Extract the (X, Y) coordinate from the center of the cell holding the provided text.  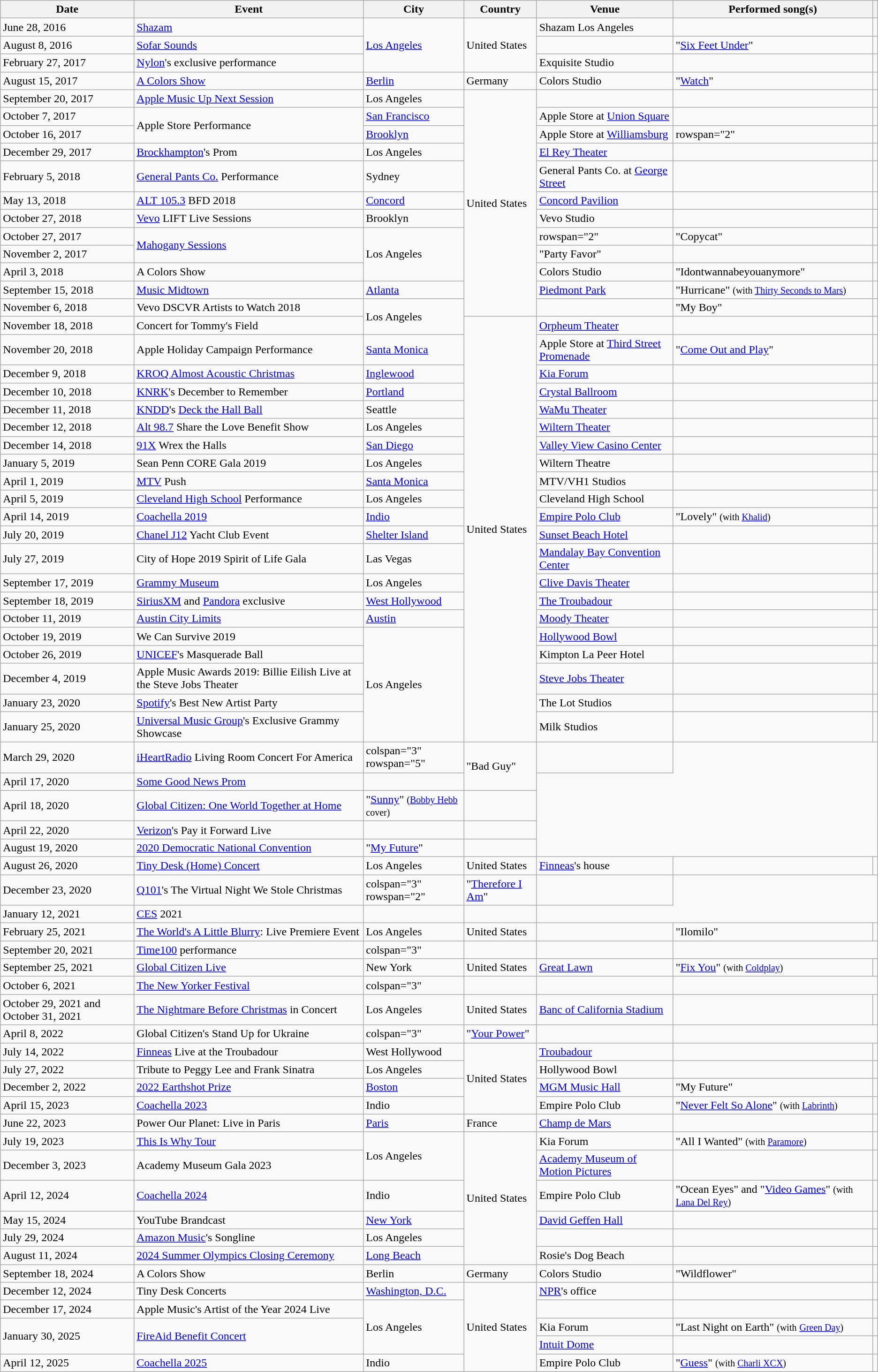
Atlanta (414, 290)
"Six Feet Under" (773, 45)
April 22, 2020 (68, 830)
France (500, 1123)
KROQ Almost Acoustic Christmas (249, 374)
Seattle (414, 409)
Academy Museum Gala 2023 (249, 1165)
September 25, 2021 (68, 968)
SiriusXM and Pandora exclusive (249, 601)
MTV Push (249, 481)
"Watch" (773, 81)
October 16, 2017 (68, 134)
Apple Music's Artist of the Year 2024 Live (249, 1309)
December 12, 2024 (68, 1291)
2020 Democratic National Convention (249, 848)
"All I Wanted" (with Paramore) (773, 1141)
January 12, 2021 (68, 914)
Coachella 2019 (249, 516)
Verizon's Pay it Forward Live (249, 830)
Spotify's Best New Artist Party (249, 703)
Alt 98.7 Share the Love Benefit Show (249, 427)
July 29, 2024 (68, 1238)
May 15, 2024 (68, 1220)
September 17, 2019 (68, 583)
April 3, 2018 (68, 272)
We Can Survive 2019 (249, 637)
"Lovely" (with Khalid) (773, 516)
ALT 105.3 BFD 2018 (249, 200)
Date (68, 9)
Portland (414, 392)
December 2, 2022 (68, 1087)
September 20, 2021 (68, 950)
Austin (414, 619)
Cleveland High School Performance (249, 499)
August 11, 2024 (68, 1256)
Music Midtown (249, 290)
Orpheum Theater (605, 326)
Intuit Dome (605, 1345)
Finneas Live at the Troubadour (249, 1052)
July 14, 2022 (68, 1052)
KNDD's Deck the Hall Ball (249, 409)
August 15, 2017 (68, 81)
Wiltern Theater (605, 427)
"Ocean Eyes" and "Video Games" (with Lana Del Rey) (773, 1195)
December 29, 2017 (68, 152)
Valley View Casino Center (605, 445)
November 18, 2018 (68, 326)
Some Good News Prom (249, 781)
Sean Penn CORE Gala 2019 (249, 463)
August 26, 2020 (68, 865)
General Pants Co. at George Street (605, 176)
Tiny Desk Concerts (249, 1291)
Exquisite Studio (605, 63)
The World's A Little Blurry: Live Premiere Event (249, 932)
December 23, 2020 (68, 889)
April 12, 2024 (68, 1195)
April 5, 2019 (68, 499)
"Guess" (with Charli XCX) (773, 1363)
Paris (414, 1123)
October 29, 2021 and October 31, 2021 (68, 1009)
Inglewood (414, 374)
December 10, 2018 (68, 392)
November 2, 2017 (68, 254)
Washington, D.C. (414, 1291)
July 19, 2023 (68, 1141)
UNICEF's Masquerade Ball (249, 654)
September 20, 2017 (68, 99)
November 20, 2018 (68, 350)
David Geffen Hall (605, 1220)
June 28, 2016 (68, 27)
"Your Power" (500, 1034)
Concord (414, 200)
Performed song(s) (773, 9)
Universal Music Group's Exclusive Grammy Showcase (249, 727)
The Lot Studios (605, 703)
December 14, 2018 (68, 445)
Concert for Tommy's Field (249, 326)
February 25, 2021 (68, 932)
91X Wrex the Halls (249, 445)
Mandalay Bay Convention Center (605, 559)
Apple Holiday Campaign Performance (249, 350)
Long Beach (414, 1256)
Apple Music Up Next Session (249, 99)
September 15, 2018 (68, 290)
Coachella 2025 (249, 1363)
Power Our Planet: Live in Paris (249, 1123)
Concord Pavilion (605, 200)
Coachella 2023 (249, 1105)
Apple Store at Union Square (605, 116)
January 25, 2020 (68, 727)
Champ de Mars (605, 1123)
Cleveland High School (605, 499)
"Come Out and Play" (773, 350)
"Therefore I Am" (500, 889)
Austin City Limits (249, 619)
Banc of California Stadium (605, 1009)
MTV/VH1 Studios (605, 481)
"Bad Guy" (500, 766)
MGM Music Hall (605, 1087)
Global Citizen's Stand Up for Ukraine (249, 1034)
April 18, 2020 (68, 806)
Boston (414, 1087)
2024 Summer Olympics Closing Ceremony (249, 1256)
December 4, 2019 (68, 678)
"Ilomilo" (773, 932)
January 30, 2025 (68, 1336)
August 8, 2016 (68, 45)
August 19, 2020 (68, 848)
Sofar Sounds (249, 45)
April 17, 2020 (68, 781)
City (414, 9)
"Never Felt So Alone" (with Labrinth) (773, 1105)
April 8, 2022 (68, 1034)
Sunset Beach Hotel (605, 534)
Clive Davis Theater (605, 583)
"Idontwannabeyouanymore" (773, 272)
July 20, 2019 (68, 534)
Vevo DSCVR Artists to Watch 2018 (249, 308)
September 18, 2024 (68, 1273)
Kimpton La Peer Hotel (605, 654)
Steve Jobs Theater (605, 678)
April 1, 2019 (68, 481)
April 12, 2025 (68, 1363)
"Fix You" (with Coldplay) (773, 968)
"Party Favor" (605, 254)
January 23, 2020 (68, 703)
Grammy Museum (249, 583)
San Francisco (414, 116)
Crystal Ballroom (605, 392)
October 27, 2017 (68, 236)
Rosie's Dog Beach (605, 1256)
October 19, 2019 (68, 637)
February 27, 2017 (68, 63)
April 14, 2019 (68, 516)
The Troubadour (605, 601)
October 6, 2021 (68, 985)
Shazam (249, 27)
September 18, 2019 (68, 601)
March 29, 2020 (68, 757)
NPR's office (605, 1291)
"Copycat" (773, 236)
Nylon's exclusive performance (249, 63)
February 5, 2018 (68, 176)
Country (500, 9)
City of Hope 2019 Spirit of Life Gala (249, 559)
"Wildflower" (773, 1273)
Academy Museum of Motion Pictures (605, 1165)
Apple Store at Williamsburg (605, 134)
General Pants Co. Performance (249, 176)
Las Vegas (414, 559)
January 5, 2019 (68, 463)
Event (249, 9)
Piedmont Park (605, 290)
colspan="3" rowspan="5" (414, 757)
November 6, 2018 (68, 308)
Brockhampton's Prom (249, 152)
This Is Why Tour (249, 1141)
Tiny Desk (Home) Concert (249, 865)
The New Yorker Festival (249, 985)
2022 Earthshot Prize (249, 1087)
October 11, 2019 (68, 619)
colspan="3" rowspan="2" (414, 889)
"Last Night on Earth" (with Green Day) (773, 1327)
CES 2021 (249, 914)
Sydney (414, 176)
Time100 performance (249, 950)
December 3, 2023 (68, 1165)
Mahogany Sessions (249, 245)
October 26, 2019 (68, 654)
Finneas's house (605, 865)
FireAid Benefit Concert (249, 1336)
Shazam Los Angeles (605, 27)
July 27, 2022 (68, 1069)
May 13, 2018 (68, 200)
Wiltern Theatre (605, 463)
Great Lawn (605, 968)
December 17, 2024 (68, 1309)
Shelter Island (414, 534)
Apple Music Awards 2019: Billie Eilish Live at the Steve Jobs Theater (249, 678)
WaMu Theater (605, 409)
Global Citizen Live (249, 968)
Apple Store at Third Street Promenade (605, 350)
Milk Studios (605, 727)
The Nightmare Before Christmas in Concert (249, 1009)
Amazon Music's Songline (249, 1238)
Tribute to Peggy Lee and Frank Sinatra (249, 1069)
"Hurricane" (with Thirty Seconds to Mars) (773, 290)
October 7, 2017 (68, 116)
YouTube Brandcast (249, 1220)
Apple Store Performance (249, 125)
Vevo LIFT Live Sessions (249, 218)
April 15, 2023 (68, 1105)
Chanel J12 Yacht Club Event (249, 534)
Coachella 2024 (249, 1195)
iHeartRadio Living Room Concert For America (249, 757)
Q101's The Virtual Night We Stole Christmas (249, 889)
"Sunny" (Bobby Hebb cover) (414, 806)
"My Boy" (773, 308)
KNRK's December to Remember (249, 392)
October 27, 2018 (68, 218)
July 27, 2019 (68, 559)
Venue (605, 9)
Vevo Studio (605, 218)
December 11, 2018 (68, 409)
Global Citizen: One World Together at Home (249, 806)
San Diego (414, 445)
June 22, 2023 (68, 1123)
December 12, 2018 (68, 427)
El Rey Theater (605, 152)
Troubadour (605, 1052)
December 9, 2018 (68, 374)
Moody Theater (605, 619)
